Extract the [X, Y] coordinate from the center of the cell holding the provided text.  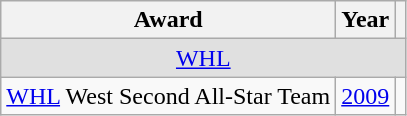
WHL West Second All-Star Team [168, 96]
Year [366, 20]
Award [168, 20]
2009 [366, 96]
WHL [204, 58]
